Pinpoint the cell where the given text exists, returning its [X, Y] midpoint coordinate. 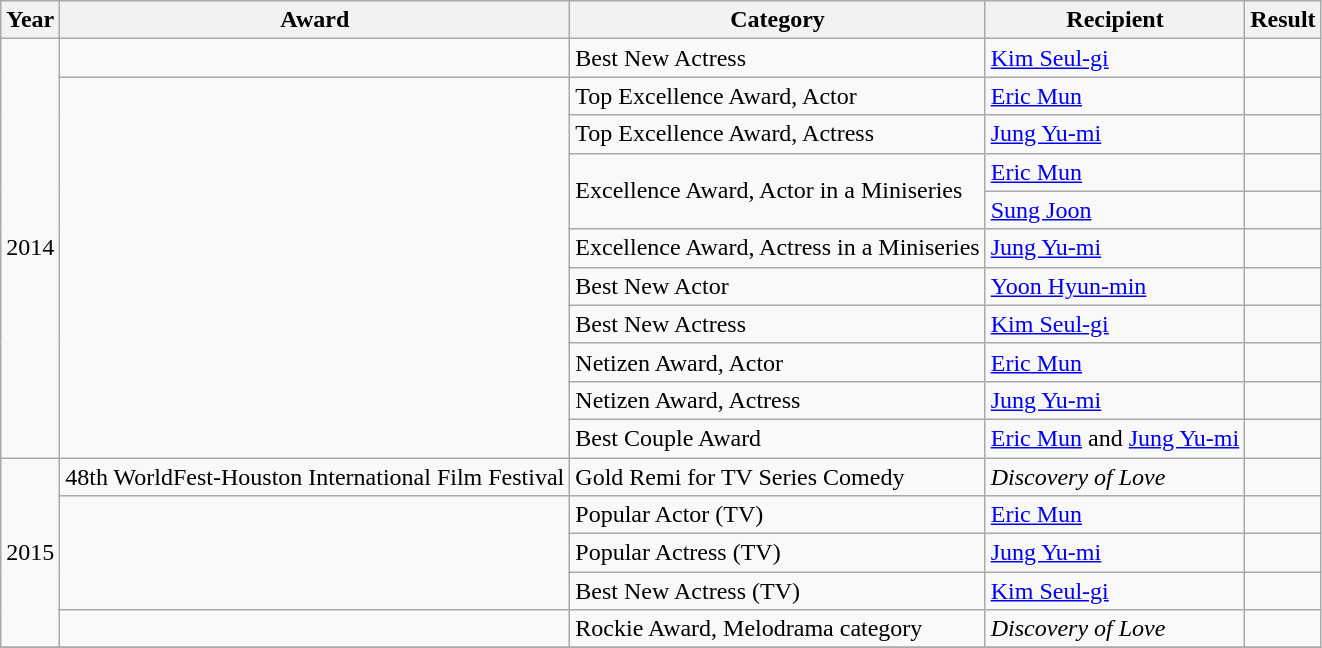
Recipient [1115, 20]
Year [30, 20]
48th WorldFest-Houston International Film Festival [315, 477]
Yoon Hyun-min [1115, 286]
Popular Actress (TV) [778, 553]
Result [1283, 20]
Eric Mun and Jung Yu-mi [1115, 438]
Best Couple Award [778, 438]
Top Excellence Award, Actor [778, 96]
Excellence Award, Actor in a Miniseries [778, 191]
Rockie Award, Melodrama category [778, 629]
Award [315, 20]
Top Excellence Award, Actress [778, 134]
Popular Actor (TV) [778, 515]
Excellence Award, Actress in a Miniseries [778, 248]
Best New Actress (TV) [778, 591]
Sung Joon [1115, 210]
Category [778, 20]
Netizen Award, Actress [778, 400]
Best New Actor [778, 286]
Gold Remi for TV Series Comedy [778, 477]
2014 [30, 248]
Netizen Award, Actor [778, 362]
2015 [30, 553]
